Determine the (X, Y) coordinate at the center of the cell enclosing the given text.  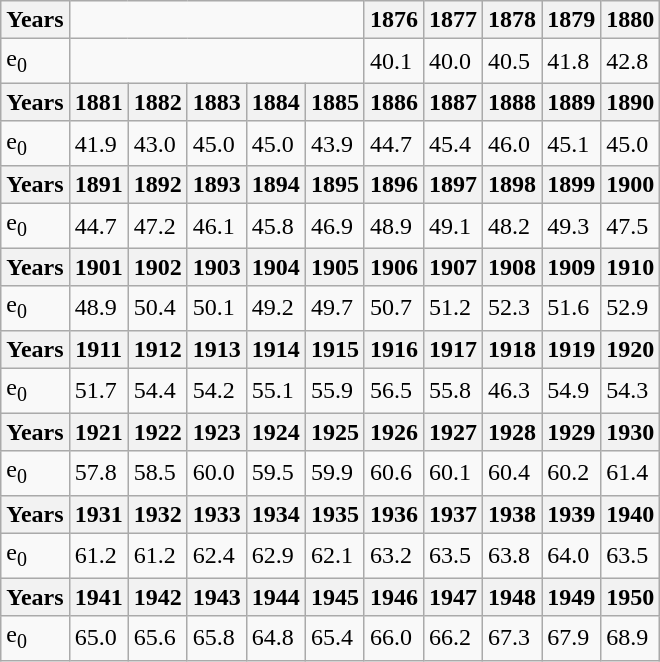
51.6 (572, 308)
1876 (394, 20)
1929 (572, 432)
1915 (334, 349)
52.3 (512, 308)
1909 (572, 267)
41.9 (98, 143)
62.4 (216, 555)
56.5 (394, 390)
41.8 (572, 61)
1880 (630, 20)
63.8 (512, 555)
1896 (394, 185)
1925 (334, 432)
1945 (334, 597)
1932 (158, 514)
67.3 (512, 638)
1899 (572, 185)
1900 (630, 185)
1944 (276, 597)
1924 (276, 432)
1890 (630, 102)
1931 (98, 514)
65.4 (334, 638)
64.8 (276, 638)
45.4 (454, 143)
61.4 (630, 473)
1877 (454, 20)
46.3 (512, 390)
1892 (158, 185)
45.1 (572, 143)
1926 (394, 432)
45.8 (276, 226)
1943 (216, 597)
65.0 (98, 638)
1947 (454, 597)
68.9 (630, 638)
1878 (512, 20)
67.9 (572, 638)
1889 (572, 102)
55.1 (276, 390)
1897 (454, 185)
1905 (334, 267)
49.2 (276, 308)
1904 (276, 267)
40.0 (454, 61)
1883 (216, 102)
1894 (276, 185)
40.1 (394, 61)
1888 (512, 102)
1911 (98, 349)
50.4 (158, 308)
1912 (158, 349)
49.3 (572, 226)
1918 (512, 349)
49.7 (334, 308)
51.7 (98, 390)
1901 (98, 267)
40.5 (512, 61)
54.2 (216, 390)
1916 (394, 349)
1906 (394, 267)
59.9 (334, 473)
1902 (158, 267)
1949 (572, 597)
1884 (276, 102)
1937 (454, 514)
1950 (630, 597)
1946 (394, 597)
1948 (512, 597)
65.8 (216, 638)
1910 (630, 267)
62.1 (334, 555)
1893 (216, 185)
1882 (158, 102)
58.5 (158, 473)
1933 (216, 514)
60.2 (572, 473)
1939 (572, 514)
60.6 (394, 473)
50.7 (394, 308)
59.5 (276, 473)
1881 (98, 102)
1917 (454, 349)
1886 (394, 102)
66.0 (394, 638)
1914 (276, 349)
65.6 (158, 638)
55.9 (334, 390)
1942 (158, 597)
43.9 (334, 143)
49.1 (454, 226)
55.8 (454, 390)
60.1 (454, 473)
1898 (512, 185)
1879 (572, 20)
46.9 (334, 226)
46.0 (512, 143)
1887 (454, 102)
1891 (98, 185)
62.9 (276, 555)
1927 (454, 432)
1908 (512, 267)
54.9 (572, 390)
50.1 (216, 308)
54.4 (158, 390)
1922 (158, 432)
1938 (512, 514)
46.1 (216, 226)
1930 (630, 432)
1907 (454, 267)
1941 (98, 597)
42.8 (630, 61)
1885 (334, 102)
47.5 (630, 226)
60.4 (512, 473)
60.0 (216, 473)
1921 (98, 432)
1940 (630, 514)
1919 (572, 349)
1923 (216, 432)
1936 (394, 514)
1928 (512, 432)
66.2 (454, 638)
1934 (276, 514)
57.8 (98, 473)
43.0 (158, 143)
47.2 (158, 226)
1903 (216, 267)
1895 (334, 185)
64.0 (572, 555)
54.3 (630, 390)
48.2 (512, 226)
51.2 (454, 308)
1935 (334, 514)
1920 (630, 349)
52.9 (630, 308)
63.2 (394, 555)
1913 (216, 349)
